From the cell containing the given text, extract its center point as [X, Y] coordinate. 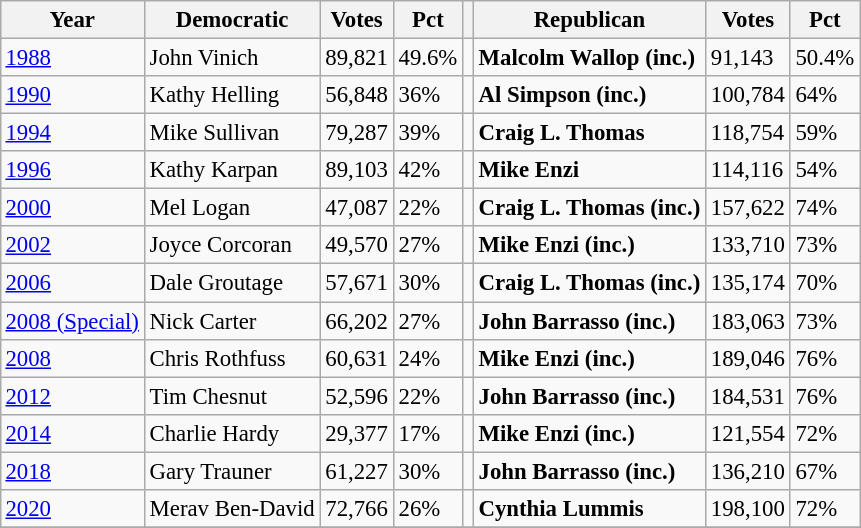
Chris Rothfuss [232, 358]
Dale Groutage [232, 283]
49.6% [428, 57]
157,622 [748, 208]
42% [428, 170]
52,596 [356, 396]
2002 [72, 245]
Republican [589, 20]
64% [824, 95]
Al Simpson (inc.) [589, 95]
89,821 [356, 57]
49,570 [356, 245]
1994 [72, 133]
91,143 [748, 57]
2008 [72, 358]
74% [824, 208]
118,754 [748, 133]
50.4% [824, 57]
2012 [72, 396]
Mike Sullivan [232, 133]
1988 [72, 57]
Kathy Helling [232, 95]
135,174 [748, 283]
2000 [72, 208]
Democratic [232, 20]
59% [824, 133]
133,710 [748, 245]
66,202 [356, 321]
70% [824, 283]
Joyce Corcoran [232, 245]
57,671 [356, 283]
79,287 [356, 133]
29,377 [356, 433]
Craig L. Thomas [589, 133]
2006 [72, 283]
Cynthia Lummis [589, 508]
198,100 [748, 508]
39% [428, 133]
2018 [72, 471]
72,766 [356, 508]
Gary Trauner [232, 471]
47,087 [356, 208]
John Vinich [232, 57]
2020 [72, 508]
Malcolm Wallop (inc.) [589, 57]
1996 [72, 170]
17% [428, 433]
54% [824, 170]
2014 [72, 433]
183,063 [748, 321]
56,848 [356, 95]
Nick Carter [232, 321]
Mike Enzi [589, 170]
24% [428, 358]
184,531 [748, 396]
Kathy Karpan [232, 170]
26% [428, 508]
67% [824, 471]
36% [428, 95]
Charlie Hardy [232, 433]
2008 (Special) [72, 321]
Year [72, 20]
121,554 [748, 433]
Tim Chesnut [232, 396]
61,227 [356, 471]
189,046 [748, 358]
1990 [72, 95]
89,103 [356, 170]
136,210 [748, 471]
Mel Logan [232, 208]
60,631 [356, 358]
Merav Ben-David [232, 508]
100,784 [748, 95]
114,116 [748, 170]
